Output the (X, Y) coordinate of the center of the cell containing the given text.  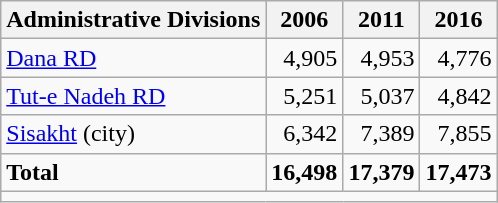
2011 (382, 20)
Sisakht (city) (134, 134)
5,251 (304, 96)
Tut-e Nadeh RD (134, 96)
4,842 (458, 96)
Dana RD (134, 58)
16,498 (304, 172)
6,342 (304, 134)
2016 (458, 20)
Administrative Divisions (134, 20)
Total (134, 172)
7,855 (458, 134)
4,776 (458, 58)
7,389 (382, 134)
17,473 (458, 172)
4,905 (304, 58)
4,953 (382, 58)
5,037 (382, 96)
17,379 (382, 172)
2006 (304, 20)
